Return (x, y) of the center of cell containing provided text 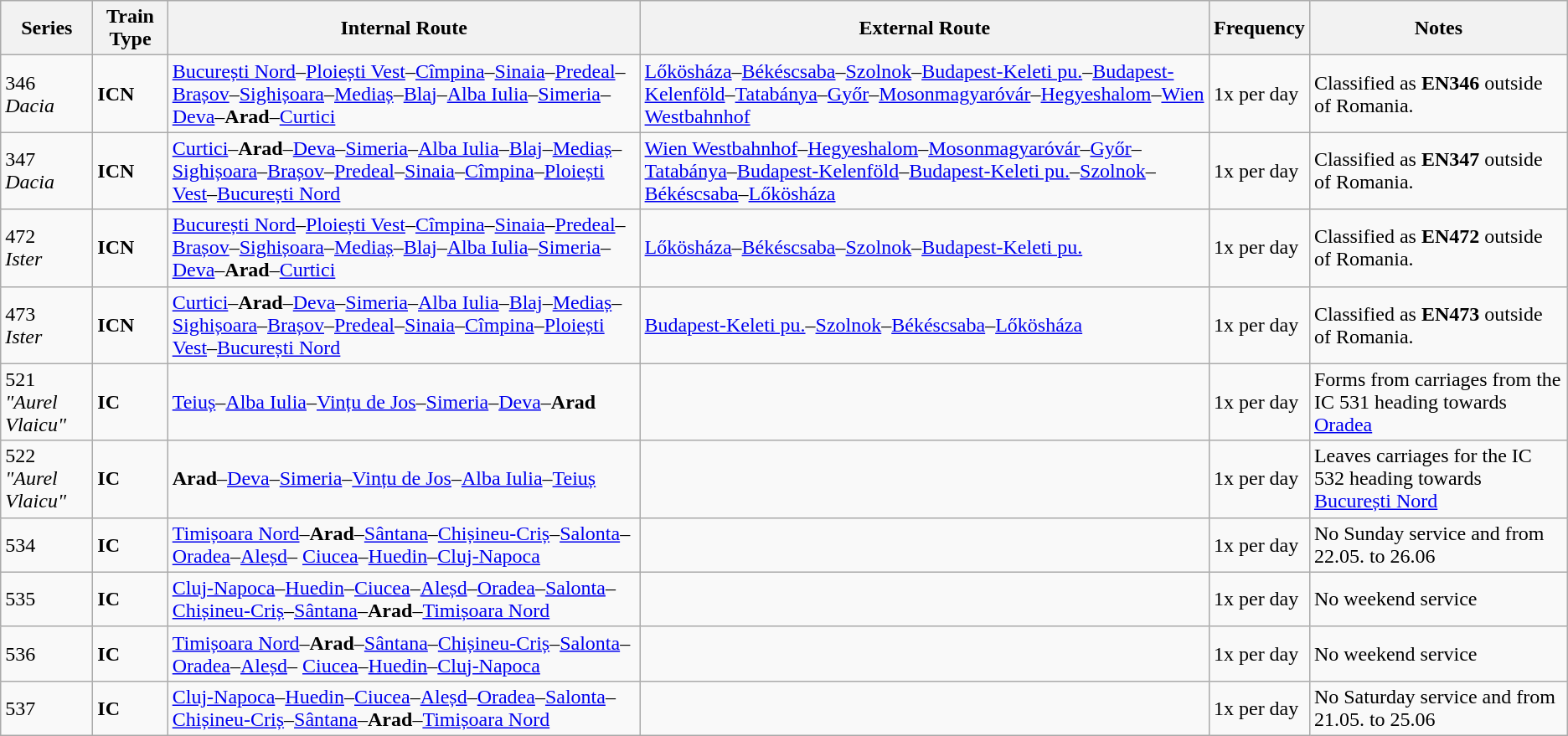
522 "Aurel Vlaicu" (47, 479)
No Sunday service and from 22.05. to 26.06 (1438, 544)
536 (47, 653)
Internal Route (404, 28)
Teiuș–Alba Iulia–Vințu de Jos–Simeria–Deva–Arad (404, 402)
346 Dacia (47, 94)
535 (47, 600)
Wien Westbahnhof–Hegyeshalom–Mosonmagyaróvár–Győr–Tatabánya–Budapest-Kelenföld–Budapest-Keleti pu.–Szolnok–Békéscsaba–Lőkösháza (925, 171)
Train Type (131, 28)
Lőkösháza–Békéscsaba–Szolnok–Budapest-Keleti pu.–Budapest-Kelenföld–Tatabánya–Győr–Mosonmagyaróvár–Hegyeshalom–Wien Westbahnhof (925, 94)
Classified as EN472 outside of Romania. (1438, 248)
Forms from carriages from the IC 531 heading towards Oradea (1438, 402)
External Route (925, 28)
472 Ister (47, 248)
537 (47, 708)
Classified as EN347 outside of Romania. (1438, 171)
Notes (1438, 28)
Lőkösháza–Békéscsaba–Szolnok–Budapest-Keleti pu. (925, 248)
Budapest-Keleti pu.–Szolnok–Békéscsaba–Lőkösháza (925, 325)
Classified as EN346 outside of Romania. (1438, 94)
534 (47, 544)
473 Ister (47, 325)
Classified as EN473 outside of Romania. (1438, 325)
Frequency (1259, 28)
347 Dacia (47, 171)
No Saturday service and from 21.05. to 25.06 (1438, 708)
Series (47, 28)
521 "Aurel Vlaicu" (47, 402)
Arad–Deva–Simeria–Vințu de Jos–Alba Iulia–Teiuș (404, 479)
Leaves carriages for the IC 532 heading towards București Nord (1438, 479)
